Extract the [X, Y] coordinate from the center of the cell holding the provided text.  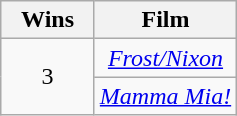
Wins [48, 20]
Film [165, 20]
Frost/Nixon [165, 58]
Mamma Mia! [165, 96]
3 [48, 77]
